Return [X, Y] of the center of cell containing provided text 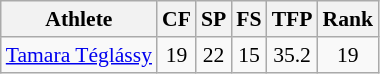
35.2 [292, 55]
FS [248, 19]
Athlete [79, 19]
SP [214, 19]
Tamara Téglássy [79, 55]
Rank [348, 19]
22 [214, 55]
CF [176, 19]
TFP [292, 19]
15 [248, 55]
